Identify which cell holds the provided text, then report its [X, Y] central coordinate. 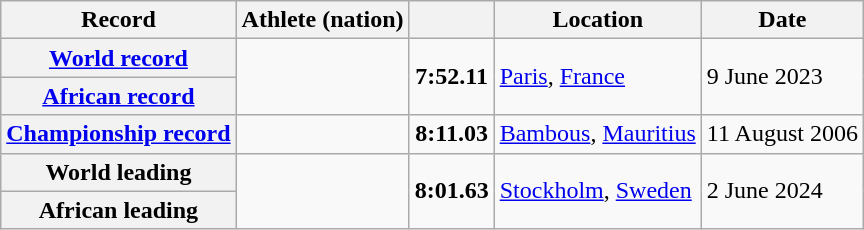
Paris, France [598, 77]
African record [118, 96]
Bambous, Mauritius [598, 134]
Championship record [118, 134]
Stockholm, Sweden [598, 191]
7:52.11 [452, 77]
African leading [118, 210]
World leading [118, 172]
Date [782, 20]
Record [118, 20]
8:11.03 [452, 134]
Athlete (nation) [322, 20]
11 August 2006 [782, 134]
8:01.63 [452, 191]
Location [598, 20]
2 June 2024 [782, 191]
9 June 2023 [782, 77]
World record [118, 58]
